Return (x, y) of the center of cell containing provided text 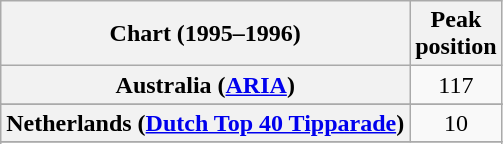
10 (456, 123)
Australia (ARIA) (206, 85)
Netherlands (Dutch Top 40 Tipparade) (206, 123)
117 (456, 85)
Peakposition (456, 34)
Chart (1995–1996) (206, 34)
